Return (X, Y) of the center of cell containing provided text 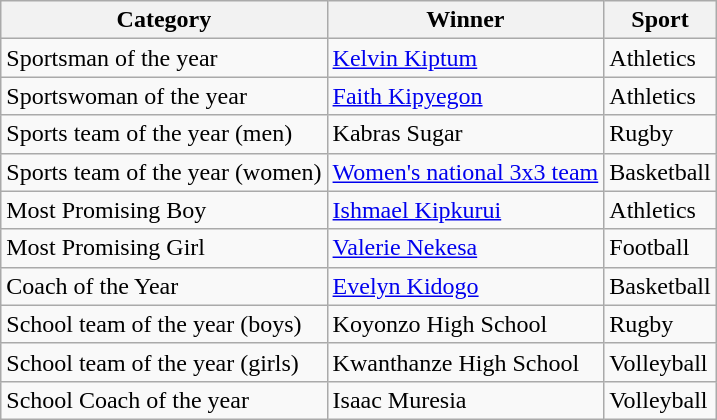
Valerie Nekesa (466, 248)
Sportswoman of the year (164, 96)
Evelyn Kidogo (466, 286)
Isaac Muresia (466, 400)
Kabras Sugar (466, 134)
School Coach of the year (164, 400)
Most Promising Boy (164, 210)
Winner (466, 20)
Sport (660, 20)
Sportsman of the year (164, 58)
Sports team of the year (men) (164, 134)
Sports team of the year (women) (164, 172)
School team of the year (boys) (164, 324)
School team of the year (girls) (164, 362)
Women's national 3x3 team (466, 172)
Faith Kipyegon (466, 96)
Football (660, 248)
Kelvin Kiptum (466, 58)
Koyonzo High School (466, 324)
Kwanthanze High School (466, 362)
Coach of the Year (164, 286)
Most Promising Girl (164, 248)
Ishmael Kipkurui (466, 210)
Category (164, 20)
